From the cell containing the given text, extract its center point as [x, y] coordinate. 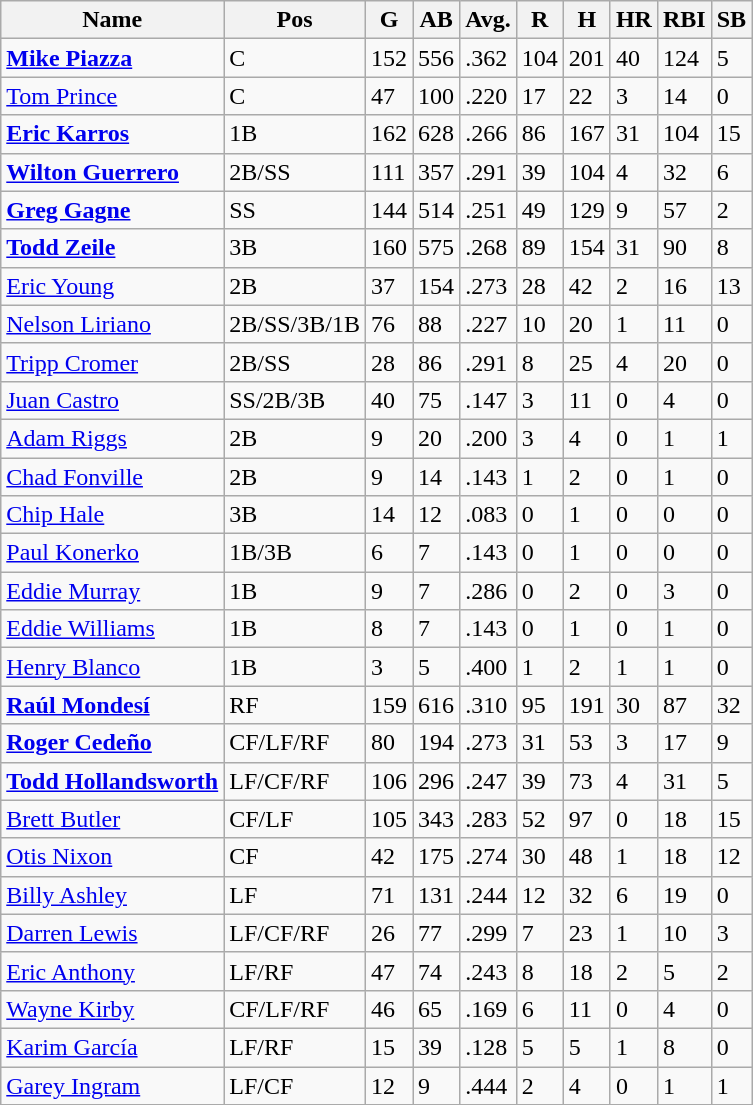
.299 [488, 933]
2B/SS/3B/1B [295, 324]
26 [388, 933]
575 [436, 248]
194 [436, 743]
48 [586, 857]
.147 [488, 400]
90 [684, 248]
.266 [488, 134]
77 [436, 933]
Pos [295, 20]
.400 [488, 667]
Chad Fonville [112, 477]
.247 [488, 781]
556 [436, 58]
514 [436, 210]
Wayne Kirby [112, 1009]
57 [684, 210]
.274 [488, 857]
76 [388, 324]
89 [540, 248]
191 [586, 705]
HR [634, 20]
52 [540, 819]
Todd Zeile [112, 248]
46 [388, 1009]
.268 [488, 248]
97 [586, 819]
CF/LF [295, 819]
1B/3B [295, 553]
175 [436, 857]
.169 [488, 1009]
Eddie Murray [112, 591]
Avg. [488, 20]
Raúl Mondesí [112, 705]
105 [388, 819]
19 [684, 895]
616 [436, 705]
65 [436, 1009]
111 [388, 172]
53 [586, 743]
.200 [488, 438]
Garey Ingram [112, 1085]
Tripp Cromer [112, 362]
167 [586, 134]
Darren Lewis [112, 933]
Name [112, 20]
80 [388, 743]
131 [436, 895]
Eric Karros [112, 134]
Otis Nixon [112, 857]
.310 [488, 705]
106 [388, 781]
152 [388, 58]
.283 [488, 819]
SB [731, 20]
.128 [488, 1047]
73 [586, 781]
357 [436, 172]
Juan Castro [112, 400]
100 [436, 96]
87 [684, 705]
75 [436, 400]
.444 [488, 1085]
296 [436, 781]
16 [684, 286]
SS [295, 210]
Eric Young [112, 286]
37 [388, 286]
343 [436, 819]
628 [436, 134]
159 [388, 705]
25 [586, 362]
49 [540, 210]
RBI [684, 20]
Todd Hollandsworth [112, 781]
Chip Hale [112, 515]
Wilton Guerrero [112, 172]
.286 [488, 591]
88 [436, 324]
RF [295, 705]
Brett Butler [112, 819]
22 [586, 96]
.244 [488, 895]
R [540, 20]
71 [388, 895]
LF/CF [295, 1085]
.243 [488, 971]
Tom Prince [112, 96]
LF [295, 895]
160 [388, 248]
Greg Gagne [112, 210]
SS/2B/3B [295, 400]
Billy Ashley [112, 895]
CF [295, 857]
Roger Cedeño [112, 743]
Henry Blanco [112, 667]
H [586, 20]
Mike Piazza [112, 58]
Karim García [112, 1047]
AB [436, 20]
13 [731, 286]
Paul Konerko [112, 553]
Eddie Williams [112, 629]
144 [388, 210]
.251 [488, 210]
201 [586, 58]
.362 [488, 58]
.083 [488, 515]
74 [436, 971]
.220 [488, 96]
23 [586, 933]
95 [540, 705]
124 [684, 58]
.227 [488, 324]
Eric Anthony [112, 971]
Adam Riggs [112, 438]
Nelson Liriano [112, 324]
129 [586, 210]
162 [388, 134]
G [388, 20]
